Detect which cell encompasses the target text, then output its (x, y) center coordinate. 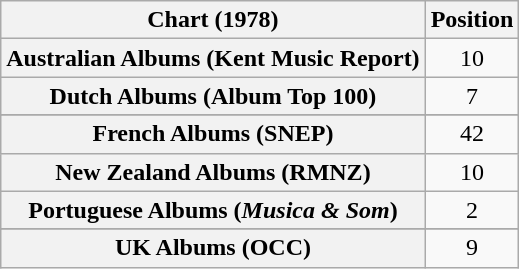
New Zealand Albums (RMNZ) (213, 172)
9 (472, 248)
UK Albums (OCC) (213, 248)
French Albums (SNEP) (213, 134)
7 (472, 96)
42 (472, 134)
Position (472, 20)
Australian Albums (Kent Music Report) (213, 58)
Portuguese Albums (Musica & Som) (213, 210)
Dutch Albums (Album Top 100) (213, 96)
2 (472, 210)
Chart (1978) (213, 20)
